Identify which cell holds the provided text, then report its [x, y] central coordinate. 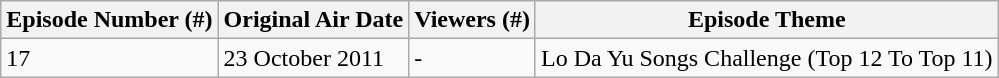
- [472, 58]
Episode Number (#) [110, 20]
Lo Da Yu Songs Challenge (Top 12 To Top 11) [766, 58]
23 October 2011 [314, 58]
Original Air Date [314, 20]
Episode Theme [766, 20]
Viewers (#) [472, 20]
17 [110, 58]
